Return [X, Y] of the center of cell containing provided text 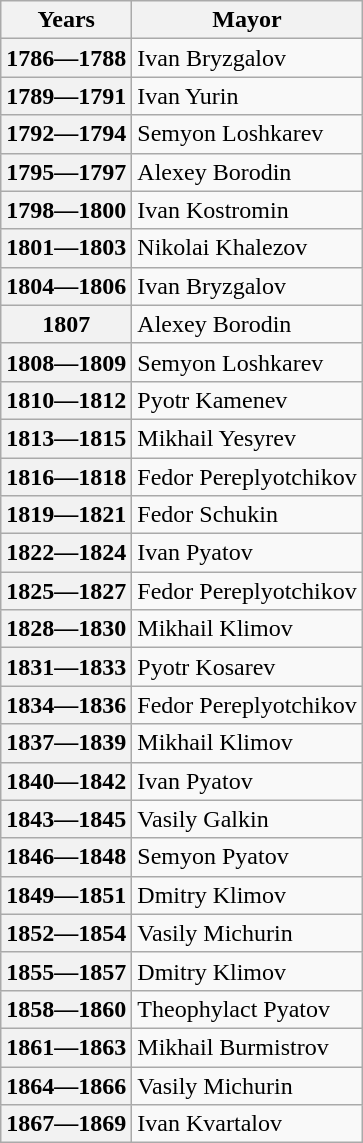
Ivan Kostromin [247, 210]
1804—1806 [66, 286]
1825—1827 [66, 591]
1867—1869 [66, 1124]
Theophylact Pyatov [247, 1009]
1795—1797 [66, 172]
1834—1836 [66, 705]
1849—1851 [66, 895]
Ivan Yurin [247, 96]
Mayor [247, 20]
Vasily Galkin [247, 819]
1831—1833 [66, 667]
Mikhail Burmistrov [247, 1047]
Nikolai Khalezov [247, 248]
1840—1842 [66, 781]
1852—1854 [66, 933]
Pyotr Kosarev [247, 667]
Ivan Kvartalov [247, 1124]
1819—1821 [66, 515]
Fedor Schukin [247, 515]
1789—1791 [66, 96]
1828—1830 [66, 629]
1855—1857 [66, 971]
1808—1809 [66, 362]
1858—1860 [66, 1009]
1816—1818 [66, 477]
Years [66, 20]
1843—1845 [66, 819]
1846—1848 [66, 857]
1864—1866 [66, 1085]
1798—1800 [66, 210]
1792—1794 [66, 134]
Mikhail Yesyrev [247, 438]
1837—1839 [66, 743]
1822—1824 [66, 553]
1861—1863 [66, 1047]
Pyotr Kamenev [247, 400]
1801—1803 [66, 248]
Semyon Pyatov [247, 857]
1786—1788 [66, 58]
1810—1812 [66, 400]
1813—1815 [66, 438]
1807 [66, 324]
